From the cell containing the given text, extract its center point as (X, Y) coordinate. 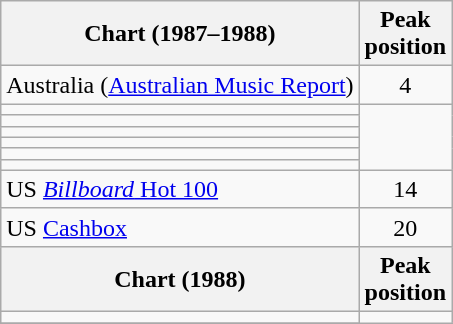
Australia (Australian Music Report) (180, 85)
4 (405, 85)
US Billboard Hot 100 (180, 189)
Chart (1988) (180, 278)
Chart (1987–1988) (180, 34)
20 (405, 227)
14 (405, 189)
US Cashbox (180, 227)
